Output the (X, Y) coordinate of the center of the cell containing the given text.  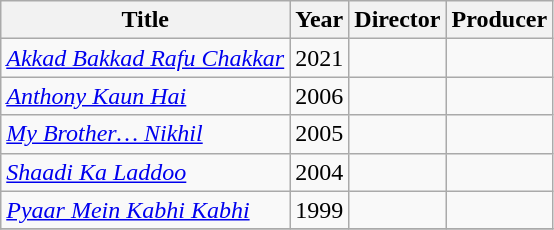
Anthony Kaun Hai (146, 96)
Producer (500, 20)
Akkad Bakkad Rafu Chakkar (146, 58)
2021 (320, 58)
Year (320, 20)
2004 (320, 172)
2006 (320, 96)
2005 (320, 134)
My Brother… Nikhil (146, 134)
Pyaar Mein Kabhi Kabhi (146, 210)
1999 (320, 210)
Shaadi Ka Laddoo (146, 172)
Director (398, 20)
Title (146, 20)
